For the text-containing cell, return its midpoint in (X, Y) coordinate format. 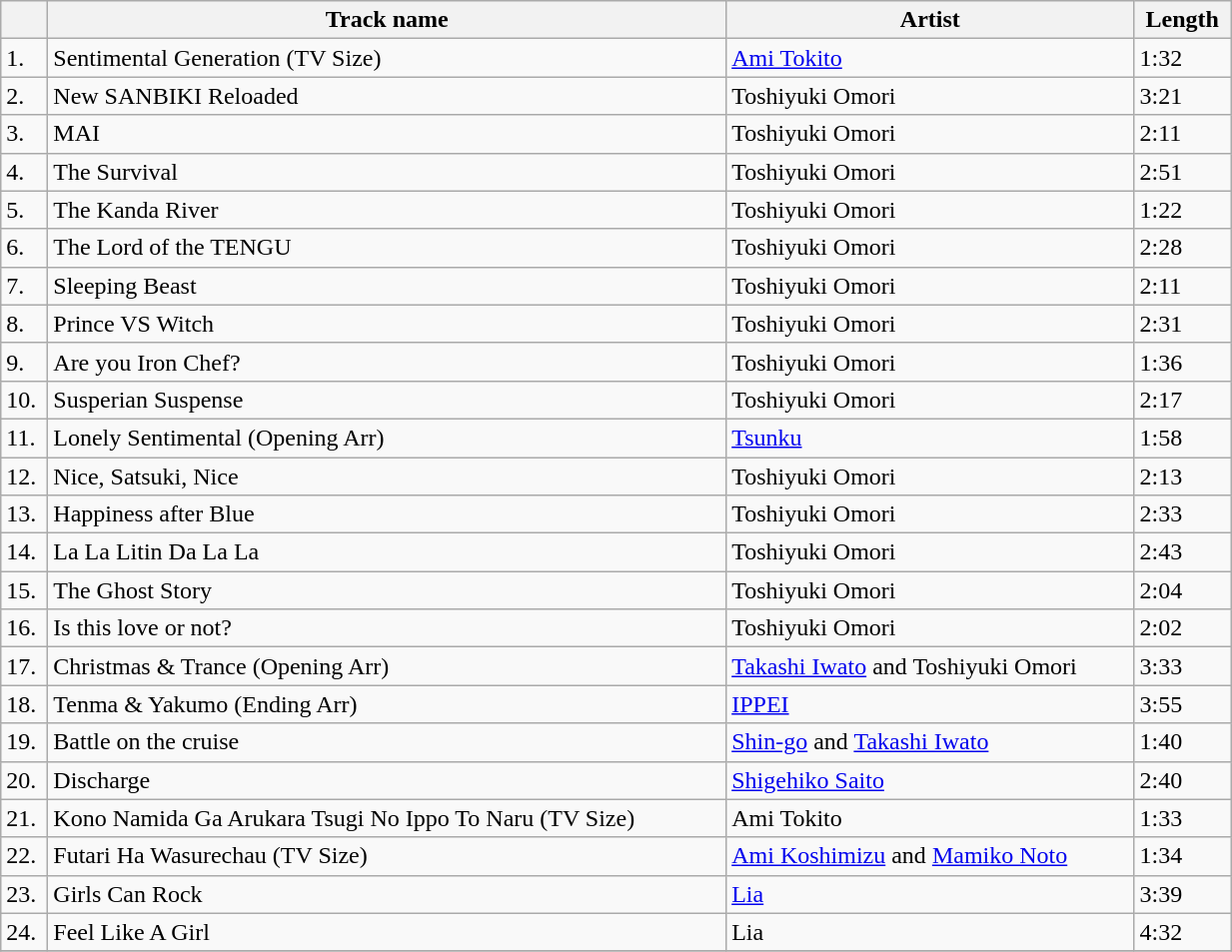
4:32 (1183, 932)
The Lord of the TENGU (388, 248)
17. (24, 666)
2:04 (1183, 590)
Christmas & Trance (Opening Arr) (388, 666)
New SANBIKI Reloaded (388, 96)
Shigehiko Saito (930, 780)
8. (24, 324)
9. (24, 362)
13. (24, 514)
Feel Like A Girl (388, 932)
Lonely Sentimental (Opening Arr) (388, 438)
Happiness after Blue (388, 514)
The Kanda River (388, 210)
MAI (388, 134)
Susperian Suspense (388, 400)
5. (24, 210)
Length (1183, 20)
2:40 (1183, 780)
1. (24, 58)
Shin-go and Takashi Iwato (930, 742)
Nice, Satsuki, Nice (388, 476)
Sleeping Beast (388, 286)
7. (24, 286)
IPPEI (930, 704)
1:34 (1183, 856)
14. (24, 552)
1:58 (1183, 438)
Kono Namida Ga Arukara Tsugi No Ippo To Naru (TV Size) (388, 818)
The Survival (388, 172)
6. (24, 248)
1:40 (1183, 742)
1:32 (1183, 58)
Prince VS Witch (388, 324)
3:55 (1183, 704)
The Ghost Story (388, 590)
2. (24, 96)
Futari Ha Wasurechau (TV Size) (388, 856)
21. (24, 818)
Tsunku (930, 438)
2:13 (1183, 476)
15. (24, 590)
2:33 (1183, 514)
2:17 (1183, 400)
11. (24, 438)
Artist (930, 20)
1:33 (1183, 818)
3:33 (1183, 666)
18. (24, 704)
22. (24, 856)
12. (24, 476)
3:39 (1183, 894)
Takashi Iwato and Toshiyuki Omori (930, 666)
Are you Iron Chef? (388, 362)
1:36 (1183, 362)
Ami Koshimizu and Mamiko Noto (930, 856)
2:51 (1183, 172)
16. (24, 628)
3:21 (1183, 96)
Girls Can Rock (388, 894)
3. (24, 134)
19. (24, 742)
Is this love or not? (388, 628)
Tenma & Yakumo (Ending Arr) (388, 704)
4. (24, 172)
2:02 (1183, 628)
24. (24, 932)
Battle on the cruise (388, 742)
2:43 (1183, 552)
1:22 (1183, 210)
10. (24, 400)
Discharge (388, 780)
20. (24, 780)
La La Litin Da La La (388, 552)
2:31 (1183, 324)
Track name (388, 20)
Sentimental Generation (TV Size) (388, 58)
23. (24, 894)
2:28 (1183, 248)
